From the cell containing the given text, extract its center point as [X, Y] coordinate. 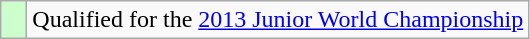
Qualified for the 2013 Junior World Championship [278, 20]
